Detect which cell encompasses the target text, then output its [x, y] center coordinate. 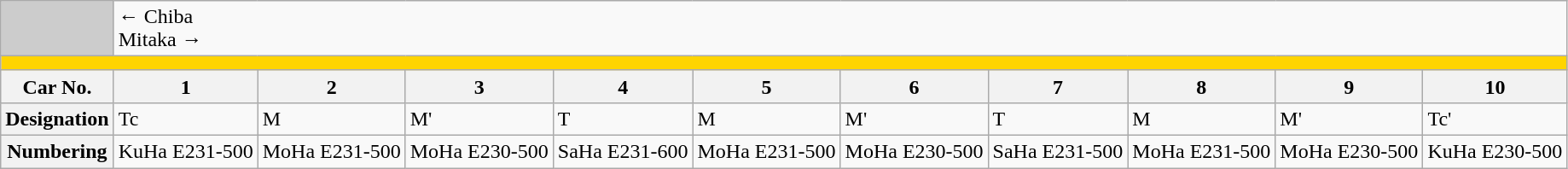
4 [623, 86]
10 [1495, 86]
SaHa E231-600 [623, 151]
3 [479, 86]
KuHa E230-500 [1495, 151]
7 [1058, 86]
9 [1350, 86]
8 [1201, 86]
6 [915, 86]
SaHa E231-500 [1058, 151]
KuHa E231-500 [186, 151]
Car No. [57, 86]
2 [331, 86]
← ChibaMitaka → [840, 29]
Tc [186, 119]
5 [766, 86]
Numbering [57, 151]
1 [186, 86]
Tc' [1495, 119]
Designation [57, 119]
